Find where the given text appears and provide that cell's center as (X, Y) coordinate. 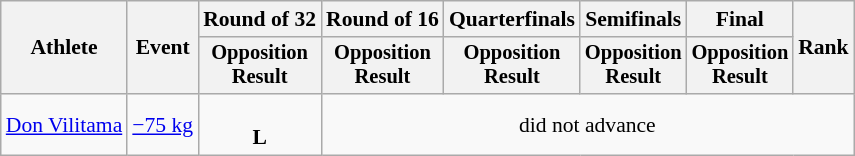
Semifinals (634, 19)
Final (740, 19)
L (260, 124)
Don Vilitama (64, 124)
Event (162, 48)
Round of 16 (382, 19)
did not advance (588, 124)
Quarterfinals (512, 19)
Round of 32 (260, 19)
Rank (824, 48)
Athlete (64, 48)
−75 kg (162, 124)
